Locate the cell with the specified text and output its [x, y] center coordinate. 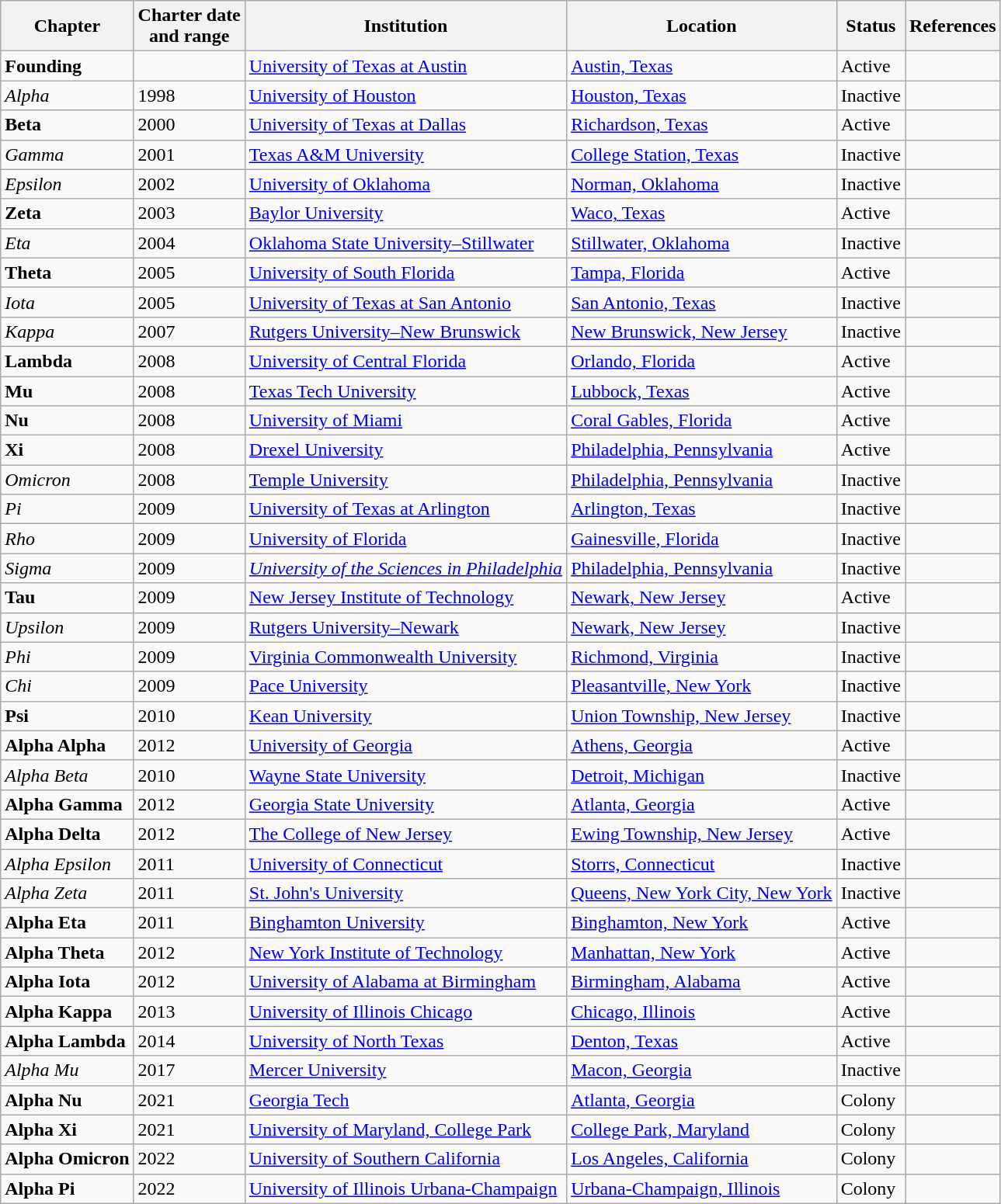
College Station, Texas [702, 154]
Charter dateand range [189, 26]
Location [702, 26]
Phi [67, 657]
References [954, 26]
Alpha [67, 95]
Epsilon [67, 184]
Theta [67, 272]
University of Georgia [405, 745]
Alpha Alpha [67, 745]
Waco, Texas [702, 213]
2001 [189, 154]
Binghamton, New York [702, 923]
Mu [67, 390]
Georgia State University [405, 804]
University of Illinois Urbana-Champaign [405, 1188]
Iota [67, 302]
Alpha Epsilon [67, 864]
Wayne State University [405, 775]
Virginia Commonwealth University [405, 657]
St. John's University [405, 893]
Texas A&M University [405, 154]
Oklahoma State University–Stillwater [405, 243]
University of Alabama at Birmingham [405, 982]
2014 [189, 1041]
Ewing Township, New Jersey [702, 834]
Detroit, Michigan [702, 775]
Manhattan, New York [702, 952]
University of Miami [405, 421]
Temple University [405, 480]
University of Texas at Austin [405, 66]
Mercer University [405, 1070]
University of Oklahoma [405, 184]
Upsilon [67, 627]
Texas Tech University [405, 390]
University of Houston [405, 95]
Richardson, Texas [702, 125]
University of Texas at San Antonio [405, 302]
Alpha Iota [67, 982]
Nu [67, 421]
Union Township, New Jersey [702, 716]
Founding [67, 66]
Lambda [67, 361]
Zeta [67, 213]
Alpha Gamma [67, 804]
Gamma [67, 154]
Rho [67, 539]
2000 [189, 125]
Orlando, Florida [702, 361]
Alpha Pi [67, 1188]
University of Southern California [405, 1159]
Gainesville, Florida [702, 539]
Alpha Xi [67, 1129]
Status [871, 26]
Tampa, Florida [702, 272]
2004 [189, 243]
Kappa [67, 331]
University of Texas at Dallas [405, 125]
University of the Sciences in Philadelphia [405, 568]
Alpha Kappa [67, 1011]
New Jersey Institute of Technology [405, 598]
University of Illinois Chicago [405, 1011]
Lubbock, Texas [702, 390]
University of North Texas [405, 1041]
2007 [189, 331]
Chicago, Illinois [702, 1011]
Institution [405, 26]
Xi [67, 450]
Pleasantville, New York [702, 686]
Tau [67, 598]
University of Connecticut [405, 864]
Binghamton University [405, 923]
University of South Florida [405, 272]
Chi [67, 686]
University of Central Florida [405, 361]
Queens, New York City, New York [702, 893]
Coral Gables, Florida [702, 421]
The College of New Jersey [405, 834]
New Brunswick, New Jersey [702, 331]
Alpha Beta [67, 775]
College Park, Maryland [702, 1129]
Rutgers University–Newark [405, 627]
Athens, Georgia [702, 745]
Pi [67, 509]
Richmond, Virginia [702, 657]
San Antonio, Texas [702, 302]
Rutgers University–New Brunswick [405, 331]
Birmingham, Alabama [702, 982]
Alpha Theta [67, 952]
Urbana-Champaign, Illinois [702, 1188]
Storrs, Connecticut [702, 864]
Los Angeles, California [702, 1159]
Denton, Texas [702, 1041]
Arlington, Texas [702, 509]
2003 [189, 213]
Baylor University [405, 213]
2013 [189, 1011]
2017 [189, 1070]
Kean University [405, 716]
Alpha Omicron [67, 1159]
University of Texas at Arlington [405, 509]
University of Maryland, College Park [405, 1129]
Psi [67, 716]
University of Florida [405, 539]
Beta [67, 125]
Alpha Mu [67, 1070]
Alpha Nu [67, 1100]
Austin, Texas [702, 66]
Macon, Georgia [702, 1070]
Alpha Zeta [67, 893]
Alpha Delta [67, 834]
Alpha Lambda [67, 1041]
1998 [189, 95]
Stillwater, Oklahoma [702, 243]
Chapter [67, 26]
Houston, Texas [702, 95]
Drexel University [405, 450]
Alpha Eta [67, 923]
Eta [67, 243]
2002 [189, 184]
Omicron [67, 480]
Sigma [67, 568]
Pace University [405, 686]
Georgia Tech [405, 1100]
Norman, Oklahoma [702, 184]
New York Institute of Technology [405, 952]
